Scan for the cell matching the given text and deliver its [x, y] coordinate at center. 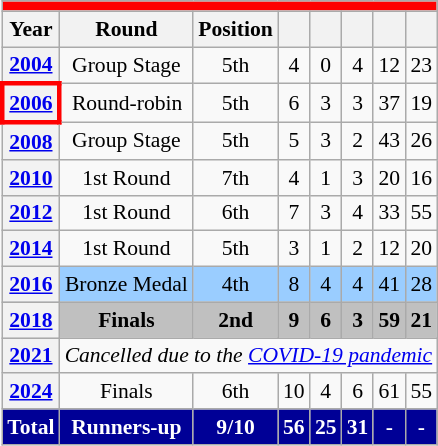
59 [389, 320]
19 [421, 104]
2018 [30, 320]
2008 [30, 142]
4th [236, 285]
25 [326, 427]
2004 [30, 66]
2016 [30, 285]
2nd [236, 320]
Cancelled due to the COVID-19 pandemic [249, 356]
Total [30, 427]
2010 [30, 178]
26 [421, 142]
5 [294, 142]
9 [294, 320]
7th [236, 178]
Runners-up [127, 427]
41 [389, 285]
Round-robin [127, 104]
21 [421, 320]
2024 [30, 392]
61 [389, 392]
33 [389, 213]
43 [389, 142]
23 [421, 66]
10 [294, 392]
2006 [30, 104]
0 [326, 66]
Bronze Medal [127, 285]
Round [127, 29]
9/10 [236, 427]
16 [421, 178]
37 [389, 104]
2021 [30, 356]
7 [294, 213]
28 [421, 285]
2012 [30, 213]
56 [294, 427]
Year [30, 29]
8 [294, 285]
31 [358, 427]
Position [236, 29]
2014 [30, 249]
